From the cell containing the given text, extract its center point as (x, y) coordinate. 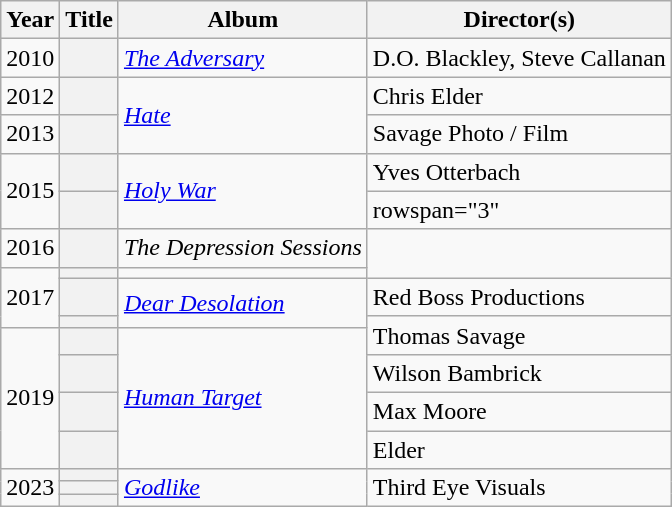
Savage Photo / Film (519, 134)
Chris Elder (519, 96)
Thomas Savage (519, 335)
2015 (30, 191)
Wilson Bambrick (519, 373)
Third Eye Visuals (519, 488)
2010 (30, 58)
2019 (30, 398)
2017 (30, 297)
Year (30, 20)
Director(s) (519, 20)
rowspan="3" (519, 210)
Hate (242, 115)
Title (90, 20)
Elder (519, 449)
Godlike (242, 488)
Red Boss Productions (519, 297)
2016 (30, 248)
D.O. Blackley, Steve Callanan (519, 58)
Dear Desolation (242, 302)
2023 (30, 488)
2013 (30, 134)
Album (242, 20)
The Depression Sessions (242, 248)
2012 (30, 96)
Max Moore (519, 411)
The Adversary (242, 58)
Human Target (242, 398)
Holy War (242, 191)
Yves Otterbach (519, 172)
